Determine the (x, y) coordinate at the center of the cell enclosing the given text.  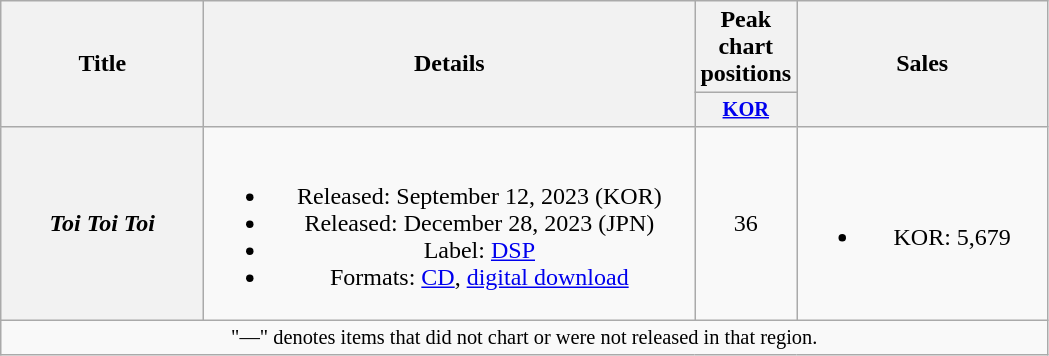
36 (746, 223)
KOR: 5,679 (922, 223)
Peak chart positions (746, 47)
Sales (922, 64)
Toi Toi Toi (102, 223)
"—" denotes items that did not chart or were not released in that region. (524, 338)
Released: September 12, 2023 (KOR)Released: December 28, 2023 (JPN)Label: DSPFormats: CD, digital download (450, 223)
KOR (746, 110)
Details (450, 64)
Title (102, 64)
